Find where the given text appears and provide that cell's center as [x, y] coordinate. 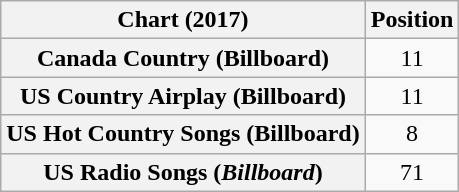
US Hot Country Songs (Billboard) [183, 134]
US Radio Songs (Billboard) [183, 172]
US Country Airplay (Billboard) [183, 96]
Position [412, 20]
Canada Country (Billboard) [183, 58]
71 [412, 172]
8 [412, 134]
Chart (2017) [183, 20]
